Search for the cell housing the specified text and yield its (x, y) center coordinate. 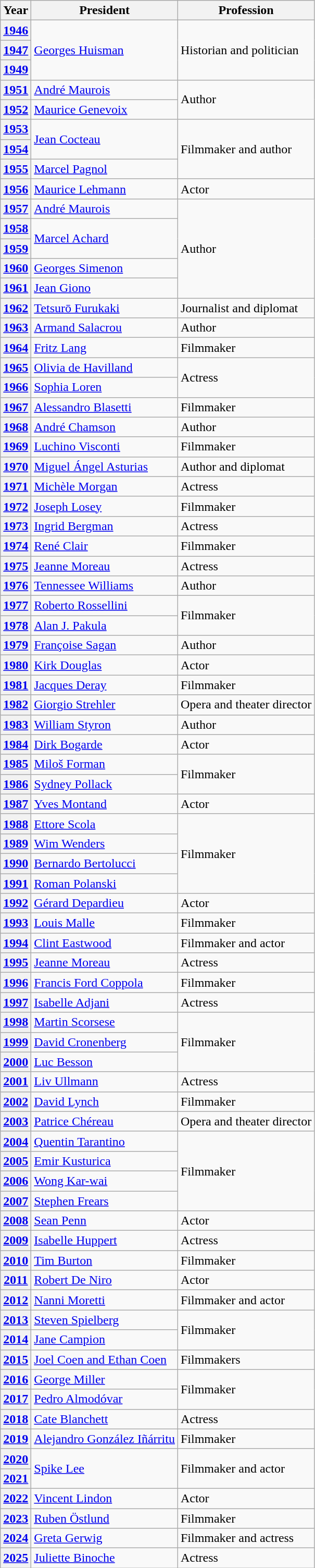
2011 (16, 1280)
1969 (16, 447)
Sydney Pollack (105, 784)
1982 (16, 705)
Jean Giono (105, 288)
2021 (16, 1478)
Nanni Moretti (105, 1300)
Spike Lee (105, 1468)
2012 (16, 1300)
2007 (16, 1200)
1976 (16, 586)
1965 (16, 367)
Alejandro González Iñárritu (105, 1439)
2008 (16, 1221)
Jacques Deray (105, 685)
2003 (16, 1121)
Luc Besson (105, 1062)
Wong Kar-wai (105, 1181)
1947 (16, 50)
2025 (16, 1558)
René Clair (105, 546)
Marcel Achard (105, 238)
1991 (16, 884)
Isabelle Adjani (105, 1002)
1999 (16, 1042)
1998 (16, 1022)
1992 (16, 903)
David Lynch (105, 1101)
1981 (16, 685)
Francis Ford Coppola (105, 983)
2004 (16, 1141)
Tim Burton (105, 1260)
Joel Coen and Ethan Coen (105, 1359)
Greta Gerwig (105, 1538)
Robert De Niro (105, 1280)
1967 (16, 407)
2001 (16, 1082)
1957 (16, 209)
Kirk Douglas (105, 665)
1951 (16, 90)
Olivia de Havilland (105, 367)
Alan J. Pakula (105, 626)
Sean Penn (105, 1221)
1994 (16, 943)
Liv Ullmann (105, 1082)
1997 (16, 1002)
2017 (16, 1399)
Ingrid Bergman (105, 526)
Louis Malle (105, 923)
Isabelle Huppert (105, 1241)
Giorgio Strehler (105, 705)
Patrice Chéreau (105, 1121)
2000 (16, 1062)
2018 (16, 1419)
1970 (16, 467)
1986 (16, 784)
Tennessee Williams (105, 586)
Stephen Frears (105, 1200)
Yves Montand (105, 804)
Françoise Sagan (105, 645)
1990 (16, 863)
Juliette Binoche (105, 1558)
Marcel Pagnol (105, 169)
Alessandro Blasetti (105, 407)
Jean Cocteau (105, 139)
Jane Campion (105, 1340)
Armand Salacrou (105, 328)
1985 (16, 764)
2019 (16, 1439)
1978 (16, 626)
Ettore Scola (105, 824)
Dirk Bogarde (105, 744)
1946 (16, 30)
2024 (16, 1538)
Pedro Almodóvar (105, 1399)
Vincent Lindon (105, 1498)
1952 (16, 109)
2023 (16, 1518)
2015 (16, 1359)
André Chamson (105, 427)
1968 (16, 427)
1949 (16, 70)
David Cronenberg (105, 1042)
1963 (16, 328)
Author and diplomat (246, 467)
2010 (16, 1260)
1959 (16, 249)
William Styron (105, 725)
George Miller (105, 1379)
2020 (16, 1459)
Emir Kusturica (105, 1161)
Steven Spielberg (105, 1320)
2016 (16, 1379)
1953 (16, 129)
1983 (16, 725)
Fritz Lang (105, 348)
1980 (16, 665)
1996 (16, 983)
2014 (16, 1340)
1960 (16, 268)
Wim Wenders (105, 843)
1984 (16, 744)
1975 (16, 566)
2006 (16, 1181)
President (105, 10)
2013 (16, 1320)
Sophia Loren (105, 387)
Filmmaker and author (246, 149)
Journalist and diplomat (246, 308)
1972 (16, 506)
1966 (16, 387)
Quentin Tarantino (105, 1141)
Bernardo Bertolucci (105, 863)
1993 (16, 923)
Roberto Rossellini (105, 606)
Maurice Lehmann (105, 189)
Luchino Visconti (105, 447)
1962 (16, 308)
Ruben Östlund (105, 1518)
Cate Blanchett (105, 1419)
Filmmaker and actress (246, 1538)
1995 (16, 963)
2005 (16, 1161)
Miloš Forman (105, 764)
Year (16, 10)
Filmmakers (246, 1359)
1955 (16, 169)
1989 (16, 843)
1988 (16, 824)
Gérard Depardieu (105, 903)
Maurice Genevoix (105, 109)
2009 (16, 1241)
1954 (16, 149)
2002 (16, 1101)
Historian and politician (246, 50)
1964 (16, 348)
Miguel Ángel Asturias (105, 467)
Roman Polanski (105, 884)
Georges Simenon (105, 268)
2022 (16, 1498)
Georges Huisman (105, 50)
1987 (16, 804)
1971 (16, 486)
1956 (16, 189)
Joseph Losey (105, 506)
1977 (16, 606)
1961 (16, 288)
1979 (16, 645)
Clint Eastwood (105, 943)
Michèle Morgan (105, 486)
Profession (246, 10)
1974 (16, 546)
1973 (16, 526)
1958 (16, 228)
Tetsurō Furukaki (105, 308)
Martin Scorsese (105, 1022)
